Search for the cell housing the specified text and yield its (X, Y) center coordinate. 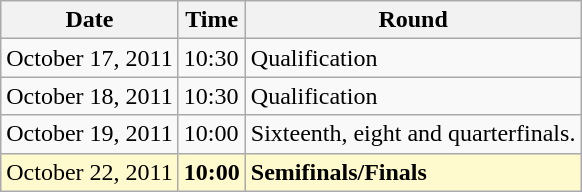
October 22, 2011 (90, 172)
Semifinals/Finals (413, 172)
Date (90, 20)
October 17, 2011 (90, 58)
Time (212, 20)
Round (413, 20)
Sixteenth, eight and quarterfinals. (413, 134)
October 19, 2011 (90, 134)
October 18, 2011 (90, 96)
